Identify which cell holds the provided text, then report its (x, y) central coordinate. 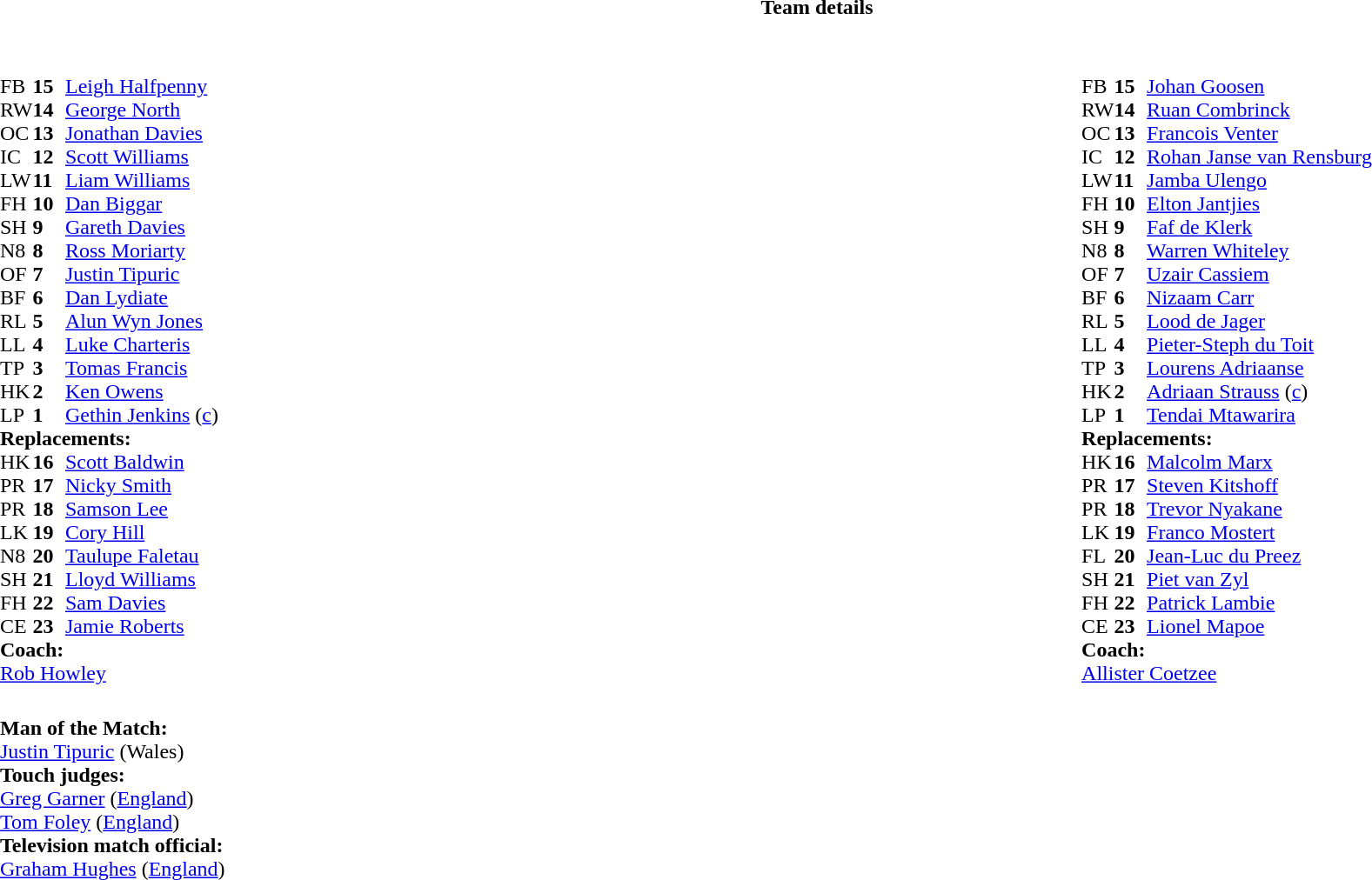
Lionel Mapoe (1260, 626)
Cory Hill (142, 532)
Ross Moriarty (142, 250)
Jamba Ulengo (1260, 181)
Warren Whiteley (1260, 250)
Francois Venter (1260, 134)
Lourens Adriaanse (1260, 369)
Ken Owens (142, 391)
Dan Biggar (142, 203)
Uzair Cassiem (1260, 275)
Gethin Jenkins (c) (142, 416)
Johan Goosen (1260, 87)
Alun Wyn Jones (142, 322)
Adriaan Strauss (c) (1260, 391)
Samson Lee (142, 510)
Patrick Lambie (1260, 603)
Trevor Nyakane (1260, 510)
Lloyd Williams (142, 579)
Nicky Smith (142, 485)
Rob Howley (110, 673)
George North (142, 110)
Luke Charteris (142, 344)
Jonathan Davies (142, 134)
Tomas Francis (142, 369)
Rohan Janse van Rensburg (1260, 157)
FL (1098, 557)
Jamie Roberts (142, 626)
Malcolm Marx (1260, 463)
Elton Jantjies (1260, 203)
Liam Williams (142, 181)
Franco Mostert (1260, 532)
Allister Coetzee (1227, 673)
Pieter-Steph du Toit (1260, 344)
Dan Lydiate (142, 297)
Sam Davies (142, 603)
Jean-Luc du Preez (1260, 557)
Leigh Halfpenny (142, 87)
Scott Baldwin (142, 463)
Lood de Jager (1260, 322)
Taulupe Faletau (142, 557)
Scott Williams (142, 157)
Steven Kitshoff (1260, 485)
Tendai Mtawarira (1260, 416)
Justin Tipuric (142, 275)
Gareth Davies (142, 228)
Piet van Zyl (1260, 579)
Nizaam Carr (1260, 297)
Faf de Klerk (1260, 228)
Ruan Combrinck (1260, 110)
